Detect which cell encompasses the target text, then output its (X, Y) center coordinate. 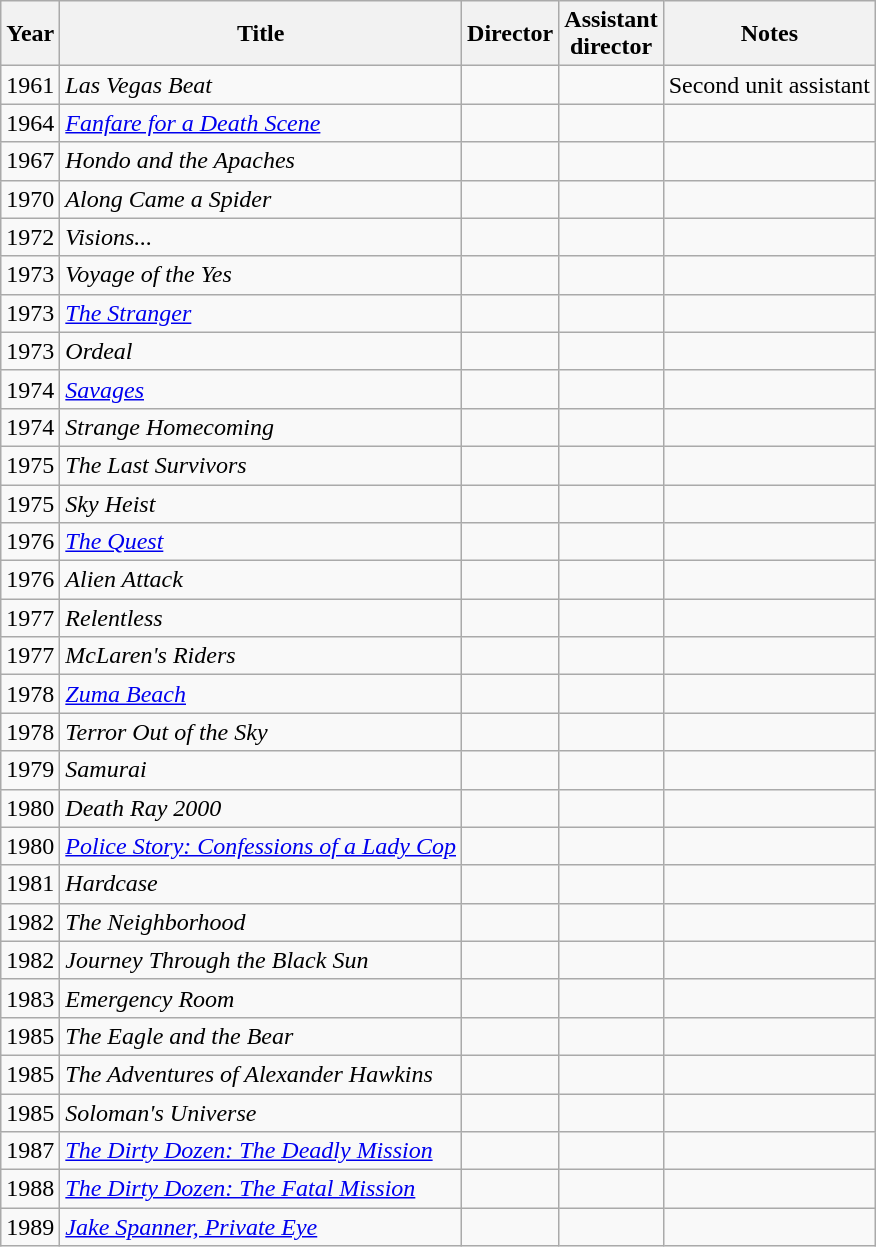
Notes (769, 34)
1967 (30, 161)
Journey Through the Black Sun (261, 960)
Title (261, 34)
1961 (30, 85)
1987 (30, 1151)
Soloman's Universe (261, 1113)
1972 (30, 237)
1989 (30, 1227)
The Eagle and the Bear (261, 1036)
Fanfare for a Death Scene (261, 123)
Police Story: Confessions of a Lady Cop (261, 846)
Alien Attack (261, 580)
The Dirty Dozen: The Fatal Mission (261, 1189)
Las Vegas Beat (261, 85)
Strange Homecoming (261, 427)
Zuma Beach (261, 694)
1988 (30, 1189)
The Stranger (261, 313)
Visions... (261, 237)
Hondo and the Apaches (261, 161)
Second unit assistant (769, 85)
The Adventures of Alexander Hawkins (261, 1074)
The Quest (261, 542)
The Last Survivors (261, 465)
Terror Out of the Sky (261, 732)
1981 (30, 884)
Ordeal (261, 351)
Sky Heist (261, 503)
The Neighborhood (261, 922)
1970 (30, 199)
McLaren's Riders (261, 656)
1979 (30, 770)
Emergency Room (261, 998)
Jake Spanner, Private Eye (261, 1227)
1964 (30, 123)
Relentless (261, 618)
Savages (261, 389)
Death Ray 2000 (261, 808)
Assistantdirector (611, 34)
Voyage of the Yes (261, 275)
Director (510, 34)
Along Came a Spider (261, 199)
The Dirty Dozen: The Deadly Mission (261, 1151)
Year (30, 34)
Hardcase (261, 884)
1983 (30, 998)
Samurai (261, 770)
